From the cell containing the given text, extract its center point as (x, y) coordinate. 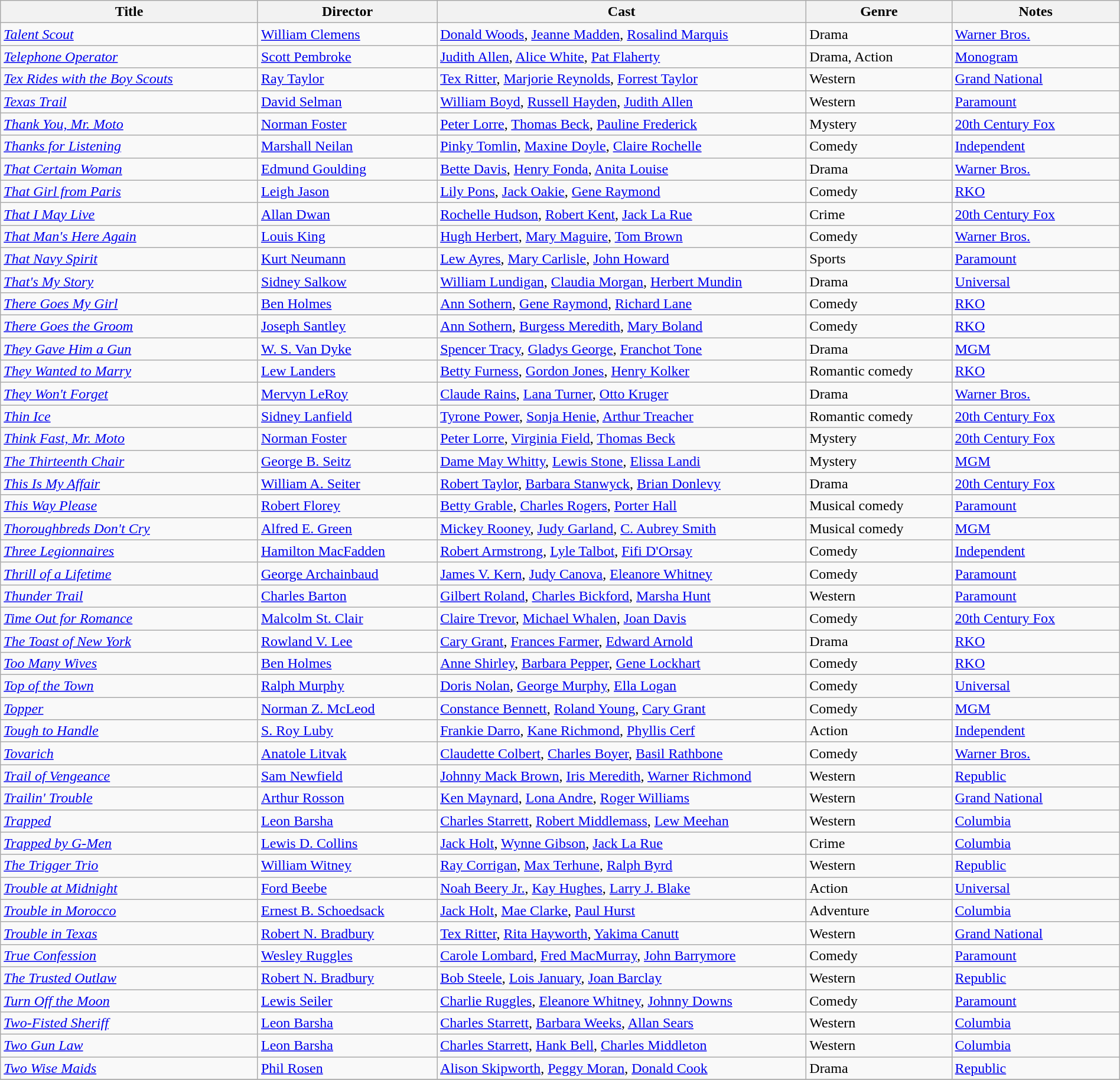
Frankie Darro, Kane Richmond, Phyllis Cerf (621, 731)
Trouble in Texas (129, 933)
Peter Lorre, Virginia Field, Thomas Beck (621, 439)
Trouble in Morocco (129, 911)
This Way Please (129, 506)
Sidney Salkow (347, 282)
Monogram (1036, 57)
Phil Rosen (347, 1068)
Genre (879, 12)
Rochelle Hudson, Robert Kent, Jack La Rue (621, 214)
Tex Ritter, Rita Hayworth, Yakima Canutt (621, 933)
W. S. Van Dyke (347, 349)
Noah Beery Jr., Kay Hughes, Larry J. Blake (621, 888)
Ernest B. Schoedsack (347, 911)
Ken Maynard, Lona Andre, Roger Williams (621, 798)
Sports (879, 259)
Dame May Whitty, Lewis Stone, Elissa Landi (621, 461)
Trail of Vengeance (129, 776)
Marshall Neilan (347, 146)
That Girl from Paris (129, 191)
Robert Taylor, Barbara Stanwyck, Brian Donlevy (621, 484)
The Trigger Trio (129, 866)
Director (347, 12)
The Trusted Outlaw (129, 978)
David Selman (347, 102)
Trapped (129, 821)
That Man's Here Again (129, 236)
Lewis Seiler (347, 1001)
Bob Steele, Lois January, Joan Barclay (621, 978)
Title (129, 12)
Charles Starrett, Hank Bell, Charles Middleton (621, 1046)
Johnny Mack Brown, Iris Meredith, Warner Richmond (621, 776)
Leigh Jason (347, 191)
Thank You, Mr. Moto (129, 124)
Texas Trail (129, 102)
Tovarich (129, 753)
Ann Sothern, Gene Raymond, Richard Lane (621, 304)
That I May Live (129, 214)
Claudette Colbert, Charles Boyer, Basil Rathbone (621, 753)
Hugh Herbert, Mary Maguire, Tom Brown (621, 236)
Alfred E. Green (347, 528)
Trouble at Midnight (129, 888)
They Gave Him a Gun (129, 349)
Trailin' Trouble (129, 798)
Charles Barton (347, 596)
Ann Sothern, Burgess Meredith, Mary Boland (621, 327)
Cary Grant, Frances Farmer, Edward Arnold (621, 641)
Thunder Trail (129, 596)
Constance Bennett, Roland Young, Cary Grant (621, 709)
Hamilton MacFadden (347, 551)
Robert Armstrong, Lyle Talbot, Fifi D'Orsay (621, 551)
There Goes the Groom (129, 327)
Top of the Town (129, 686)
Carole Lombard, Fred MacMurray, John Barrymore (621, 955)
Topper (129, 709)
Spencer Tracy, Gladys George, Franchot Tone (621, 349)
That's My Story (129, 282)
Donald Woods, Jeanne Madden, Rosalind Marquis (621, 34)
Pinky Tomlin, Maxine Doyle, Claire Rochelle (621, 146)
Charles Starrett, Barbara Weeks, Allan Sears (621, 1023)
Talent Scout (129, 34)
Claire Trevor, Michael Whalen, Joan Davis (621, 618)
The Toast of New York (129, 641)
Two Wise Maids (129, 1068)
Rowland V. Lee (347, 641)
Time Out for Romance (129, 618)
Thrill of a Lifetime (129, 573)
Anne Shirley, Barbara Pepper, Gene Lockhart (621, 664)
Kurt Neumann (347, 259)
Charles Starrett, Robert Middlemass, Lew Meehan (621, 821)
Drama, Action (879, 57)
Two Gun Law (129, 1046)
Jack Holt, Wynne Gibson, Jack La Rue (621, 843)
That Navy Spirit (129, 259)
Bette Davis, Henry Fonda, Anita Louise (621, 169)
S. Roy Luby (347, 731)
There Goes My Girl (129, 304)
Mickey Rooney, Judy Garland, C. Aubrey Smith (621, 528)
Charlie Ruggles, Eleanore Whitney, Johnny Downs (621, 1001)
Thoroughbreds Don't Cry (129, 528)
Too Many Wives (129, 664)
George Archainbaud (347, 573)
Sam Newfield (347, 776)
Ralph Murphy (347, 686)
William Lundigan, Claudia Morgan, Herbert Mundin (621, 282)
This Is My Affair (129, 484)
Two-Fisted Sheriff (129, 1023)
Wesley Ruggles (347, 955)
Betty Grable, Charles Rogers, Porter Hall (621, 506)
Robert Florey (347, 506)
Norman Z. McLeod (347, 709)
James V. Kern, Judy Canova, Eleanore Whitney (621, 573)
Arthur Rosson (347, 798)
Mervyn LeRoy (347, 394)
Thanks for Listening (129, 146)
Thin Ice (129, 416)
Three Legionnaires (129, 551)
They Wanted to Marry (129, 371)
Gilbert Roland, Charles Bickford, Marsha Hunt (621, 596)
True Confession (129, 955)
Joseph Santley (347, 327)
Jack Holt, Mae Clarke, Paul Hurst (621, 911)
Turn Off the Moon (129, 1001)
Notes (1036, 12)
Lew Ayres, Mary Carlisle, John Howard (621, 259)
Judith Allen, Alice White, Pat Flaherty (621, 57)
Lewis D. Collins (347, 843)
Edmund Goulding (347, 169)
Tyrone Power, Sonja Henie, Arthur Treacher (621, 416)
Lily Pons, Jack Oakie, Gene Raymond (621, 191)
William Witney (347, 866)
They Won't Forget (129, 394)
Allan Dwan (347, 214)
Trapped by G-Men (129, 843)
Scott Pembroke (347, 57)
Malcolm St. Clair (347, 618)
William A. Seiter (347, 484)
Cast (621, 12)
George B. Seitz (347, 461)
Think Fast, Mr. Moto (129, 439)
William Boyd, Russell Hayden, Judith Allen (621, 102)
Telephone Operator (129, 57)
Claude Rains, Lana Turner, Otto Kruger (621, 394)
Louis King (347, 236)
Betty Furness, Gordon Jones, Henry Kolker (621, 371)
Ray Corrigan, Max Terhune, Ralph Byrd (621, 866)
Ford Beebe (347, 888)
Sidney Lanfield (347, 416)
Anatole Litvak (347, 753)
Tex Rides with the Boy Scouts (129, 79)
Peter Lorre, Thomas Beck, Pauline Frederick (621, 124)
Tex Ritter, Marjorie Reynolds, Forrest Taylor (621, 79)
Doris Nolan, George Murphy, Ella Logan (621, 686)
Lew Landers (347, 371)
The Thirteenth Chair (129, 461)
That Certain Woman (129, 169)
Adventure (879, 911)
Ray Taylor (347, 79)
Tough to Handle (129, 731)
Alison Skipworth, Peggy Moran, Donald Cook (621, 1068)
William Clemens (347, 34)
